For the text-containing cell, return its midpoint in (x, y) coordinate format. 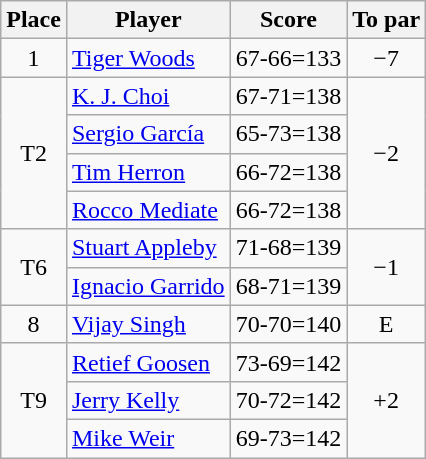
−7 (386, 58)
Jerry Kelly (148, 400)
68-71=139 (288, 286)
Sergio García (148, 134)
67-71=138 (288, 96)
67-66=133 (288, 58)
Ignacio Garrido (148, 286)
To par (386, 20)
70-72=142 (288, 400)
−1 (386, 267)
Place (34, 20)
T6 (34, 267)
E (386, 324)
T2 (34, 153)
−2 (386, 153)
69-73=142 (288, 438)
Player (148, 20)
71-68=139 (288, 248)
73-69=142 (288, 362)
70-70=140 (288, 324)
1 (34, 58)
8 (34, 324)
Rocco Mediate (148, 210)
Vijay Singh (148, 324)
+2 (386, 400)
K. J. Choi (148, 96)
T9 (34, 400)
Stuart Appleby (148, 248)
Mike Weir (148, 438)
Score (288, 20)
65-73=138 (288, 134)
Tiger Woods (148, 58)
Retief Goosen (148, 362)
Tim Herron (148, 172)
